Detect which cell encompasses the target text, then output its [x, y] center coordinate. 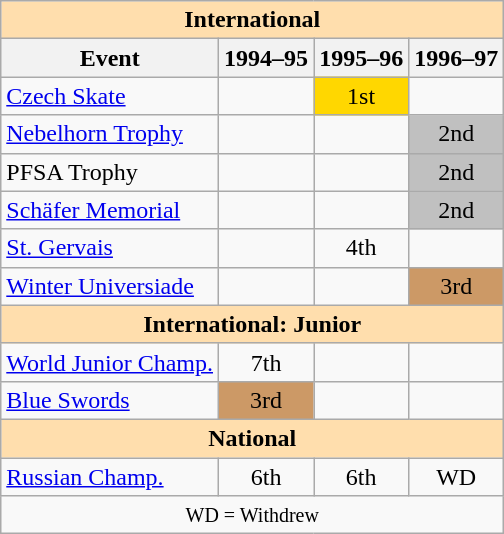
Nebelhorn Trophy [110, 134]
Czech Skate [110, 96]
World Junior Champ. [110, 362]
WD [456, 477]
1994–95 [266, 58]
Russian Champ. [110, 477]
St. Gervais [110, 248]
Blue Swords [110, 400]
4th [362, 248]
1995–96 [362, 58]
International: Junior [252, 324]
Winter Universiade [110, 286]
PFSA Trophy [110, 172]
National [252, 438]
Event [110, 58]
WD = Withdrew [252, 515]
1996–97 [456, 58]
7th [266, 362]
International [252, 20]
Schäfer Memorial [110, 210]
1st [362, 96]
